Determine the [x, y] coordinate at the center of the cell enclosing the given text.  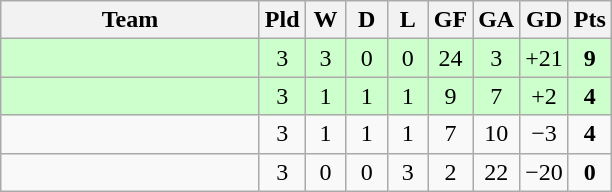
22 [496, 172]
+21 [544, 58]
−3 [544, 134]
W [326, 20]
Pld [282, 20]
−20 [544, 172]
24 [450, 58]
10 [496, 134]
GF [450, 20]
D [366, 20]
2 [450, 172]
GD [544, 20]
+2 [544, 96]
Pts [590, 20]
L [408, 20]
Team [130, 20]
GA [496, 20]
